Output the [x, y] coordinate of the center of the cell containing the given text.  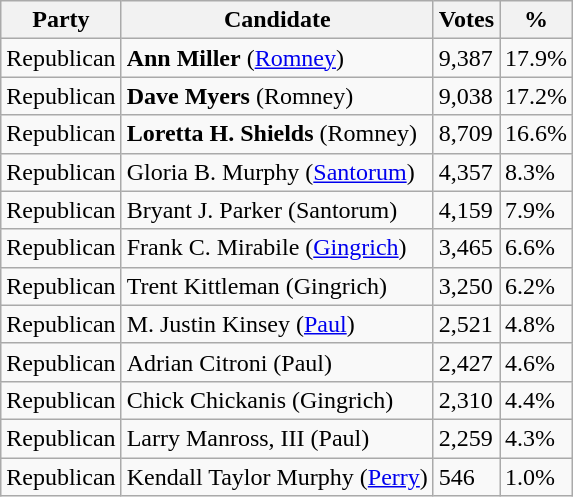
Frank C. Mirabile (Gingrich) [277, 248]
4.4% [536, 400]
8,709 [466, 134]
546 [466, 477]
17.9% [536, 58]
4,357 [466, 172]
M. Justin Kinsey (Paul) [277, 324]
8.3% [536, 172]
Adrian Citroni (Paul) [277, 362]
3,465 [466, 248]
Dave Myers (Romney) [277, 96]
4,159 [466, 210]
3,250 [466, 286]
% [536, 20]
1.0% [536, 477]
Bryant J. Parker (Santorum) [277, 210]
Gloria B. Murphy (Santorum) [277, 172]
9,387 [466, 58]
17.2% [536, 96]
6.2% [536, 286]
Chick Chickanis (Gingrich) [277, 400]
4.3% [536, 438]
7.9% [536, 210]
2,310 [466, 400]
Kendall Taylor Murphy (Perry) [277, 477]
4.8% [536, 324]
Larry Manross, III (Paul) [277, 438]
4.6% [536, 362]
Candidate [277, 20]
Loretta H. Shields (Romney) [277, 134]
2,521 [466, 324]
Trent Kittleman (Gingrich) [277, 286]
Votes [466, 20]
2,427 [466, 362]
2,259 [466, 438]
9,038 [466, 96]
Party [61, 20]
16.6% [536, 134]
Ann Miller (Romney) [277, 58]
6.6% [536, 248]
